Detect which cell encompasses the target text, then output its [x, y] center coordinate. 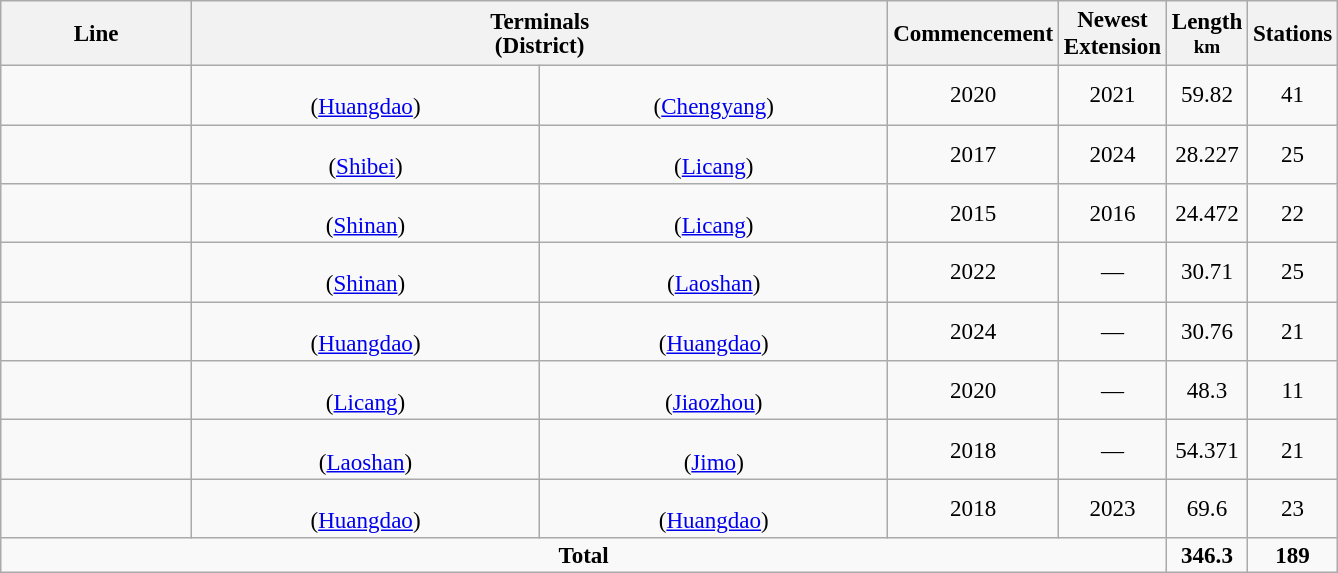
(Shibei) [365, 154]
(Jimo) [714, 450]
Stations [1293, 34]
30.76 [1206, 332]
22 [1293, 214]
2022 [974, 272]
48.3 [1206, 390]
11 [1293, 390]
2021 [1112, 96]
28.227 [1206, 154]
69.6 [1206, 508]
346.3 [1206, 556]
2016 [1112, 214]
30.71 [1206, 272]
(Jiaozhou) [714, 390]
Commencement [974, 34]
2017 [974, 154]
Total [584, 556]
23 [1293, 508]
2023 [1112, 508]
24.472 [1206, 214]
Lengthkm [1206, 34]
Terminals(District) [539, 34]
(Chengyang) [714, 96]
59.82 [1206, 96]
189 [1293, 556]
NewestExtension [1112, 34]
54.371 [1206, 450]
2015 [974, 214]
Line [96, 34]
41 [1293, 96]
